Locate the cell with the specified text and output its [X, Y] center coordinate. 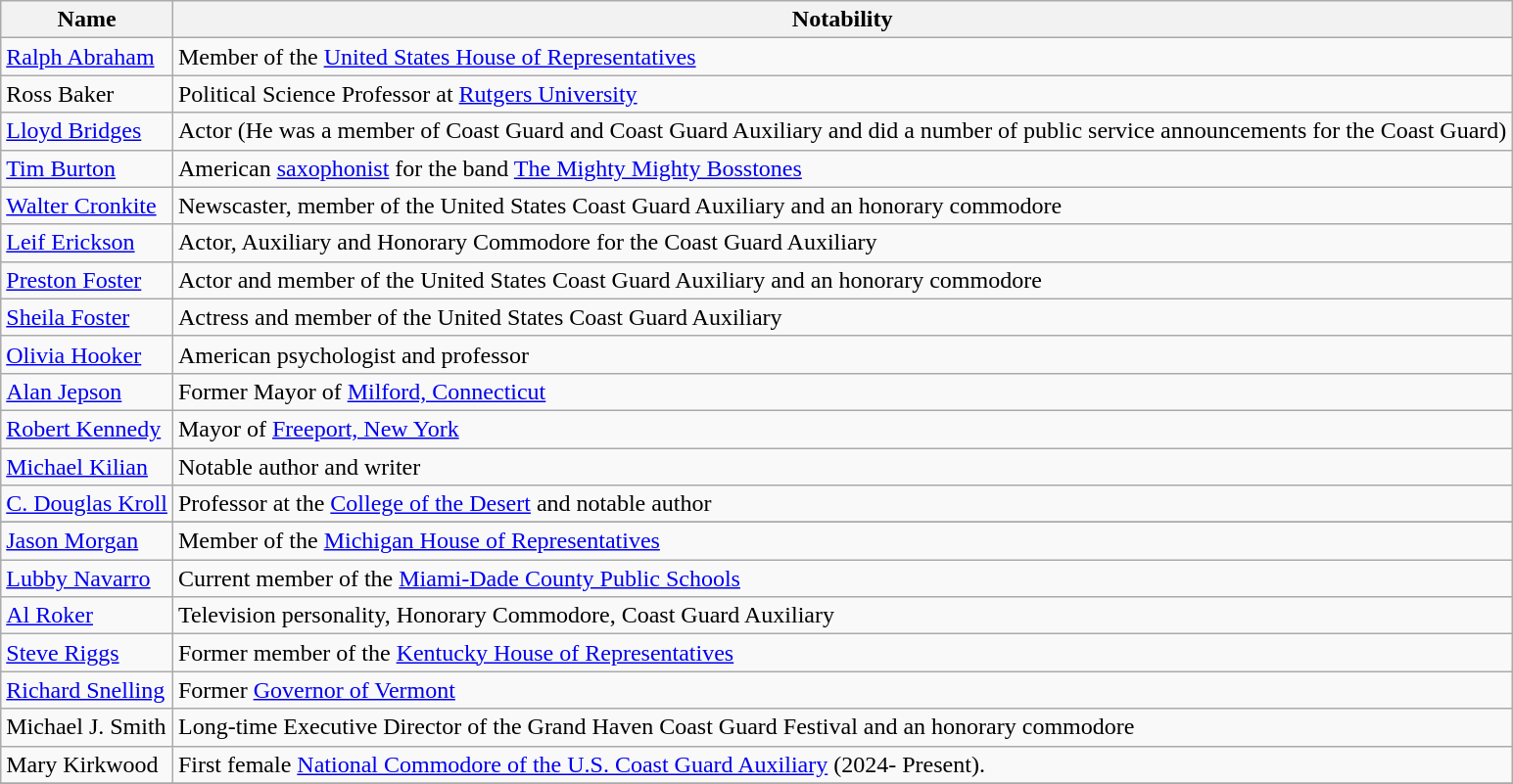
Steve Riggs [87, 653]
Mary Kirkwood [87, 764]
Preston Foster [87, 280]
Michael Kilian [87, 467]
Olivia Hooker [87, 354]
Michael J. Smith [87, 727]
Tim Burton [87, 168]
Notable author and writer [842, 467]
Professor at the College of the Desert and notable author [842, 504]
Actress and member of the United States Coast Guard Auxiliary [842, 317]
Ross Baker [87, 94]
American saxophonist for the band The Mighty Mighty Bosstones [842, 168]
Name [87, 20]
First female National Commodore of the U.S. Coast Guard Auxiliary (2024- Present). [842, 764]
Lloyd Bridges [87, 131]
Long-time Executive Director of the Grand Haven Coast Guard Festival and an honorary commodore [842, 727]
Actor (He was a member of Coast Guard and Coast Guard Auxiliary and did a number of public service announcements for the Coast Guard) [842, 131]
Ralph Abraham [87, 57]
Alan Jepson [87, 392]
Lubby Navarro [87, 578]
Actor, Auxiliary and Honorary Commodore for the Coast Guard Auxiliary [842, 243]
Robert Kennedy [87, 429]
Former Mayor of Milford, Connecticut [842, 392]
Current member of the Miami-Dade County Public Schools [842, 578]
Richard Snelling [87, 690]
Notability [842, 20]
Newscaster, member of the United States Coast Guard Auxiliary and an honorary commodore [842, 206]
Former Governor of Vermont [842, 690]
Former member of the Kentucky House of Representatives [842, 653]
Actor and member of the United States Coast Guard Auxiliary and an honorary commodore [842, 280]
Member of the Michigan House of Representatives [842, 541]
American psychologist and professor [842, 354]
Political Science Professor at Rutgers University [842, 94]
C. Douglas Kroll [87, 504]
Sheila Foster [87, 317]
Mayor of Freeport, New York [842, 429]
Walter Cronkite [87, 206]
Television personality, Honorary Commodore, Coast Guard Auxiliary [842, 616]
Al Roker [87, 616]
Jason Morgan [87, 541]
Leif Erickson [87, 243]
Member of the United States House of Representatives [842, 57]
